Extract the (x, y) coordinate from the center of the cell holding the provided text.  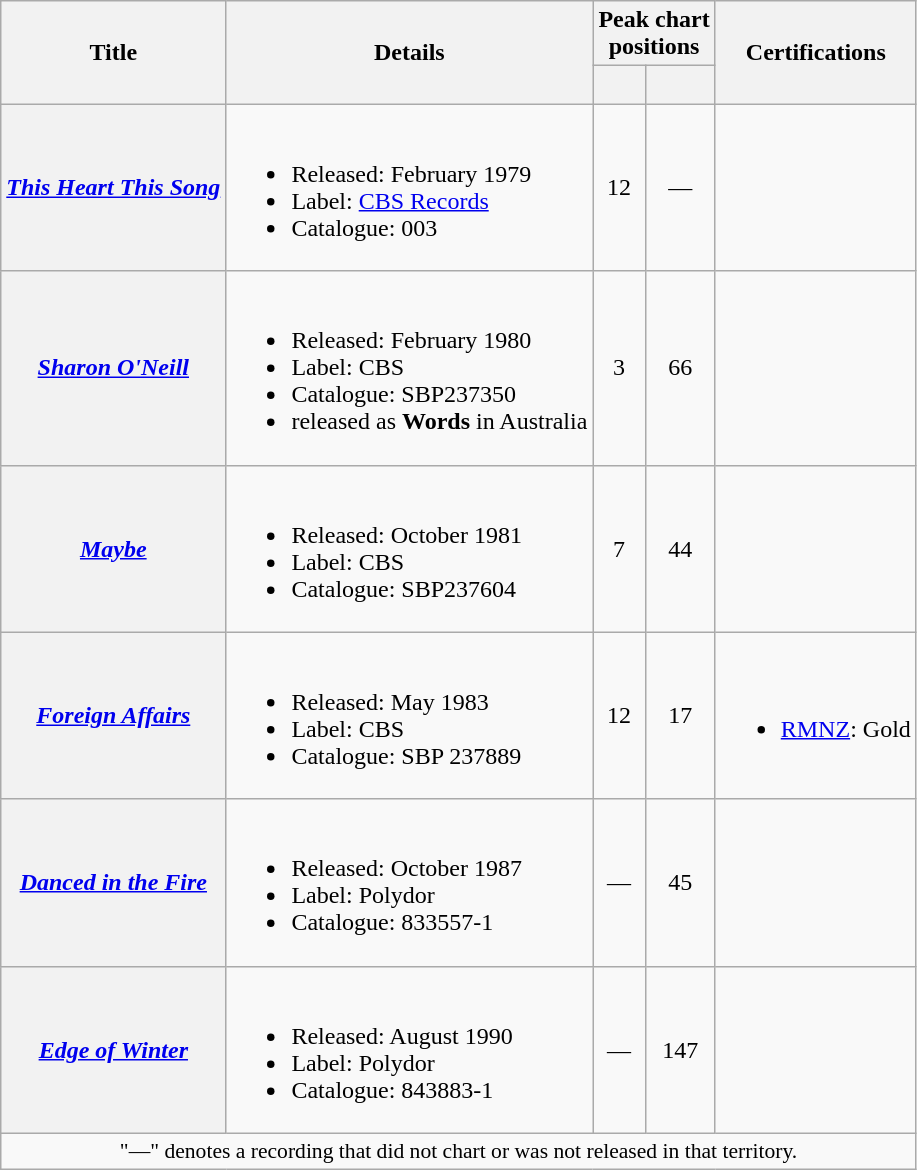
Edge of Winter (114, 1050)
"—" denotes a recording that did not chart or was not released in that territory. (459, 1151)
Maybe (114, 548)
Certifications (816, 52)
Foreign Affairs (114, 716)
Released: October 1987Label: PolydorCatalogue: 833557-1 (410, 882)
Released: October 1981Label: CBSCatalogue: SBP237604 (410, 548)
Released: May 1983Label: CBSCatalogue: SBP 237889 (410, 716)
17 (680, 716)
44 (680, 548)
Sharon O'Neill (114, 368)
Peak chartpositions (654, 34)
Released: August 1990Label: PolydorCatalogue: 843883-1 (410, 1050)
3 (619, 368)
Released: February 1980Label: CBSCatalogue: SBP237350released as Words in Australia (410, 368)
This Heart This Song (114, 188)
7 (619, 548)
66 (680, 368)
Danced in the Fire (114, 882)
Details (410, 52)
45 (680, 882)
147 (680, 1050)
Title (114, 52)
RMNZ: Gold (816, 716)
Released: February 1979Label: CBS RecordsCatalogue: 003 (410, 188)
